Determine the [x, y] coordinate at the center of the cell enclosing the given text.  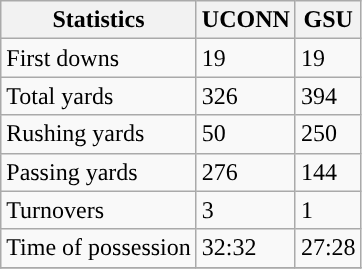
50 [246, 134]
250 [328, 134]
UCONN [246, 20]
144 [328, 172]
27:28 [328, 248]
3 [246, 210]
Time of possession [99, 248]
Statistics [99, 20]
32:32 [246, 248]
Rushing yards [99, 134]
394 [328, 96]
Passing yards [99, 172]
276 [246, 172]
326 [246, 96]
Total yards [99, 96]
Turnovers [99, 210]
First downs [99, 58]
1 [328, 210]
GSU [328, 20]
